Capture the cell that displays the provided text and extract its [X, Y] central coordinate. 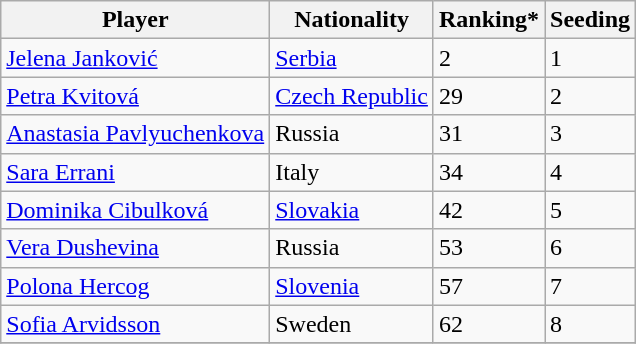
Sofia Arvidsson [136, 324]
62 [488, 324]
Polona Hercog [136, 286]
Seeding [590, 20]
53 [488, 248]
Sweden [352, 324]
Slovenia [352, 286]
Ranking* [488, 20]
Dominika Cibulková [136, 210]
Italy [352, 172]
Vera Dushevina [136, 248]
42 [488, 210]
31 [488, 134]
4 [590, 172]
Slovakia [352, 210]
Petra Kvitová [136, 96]
8 [590, 324]
Czech Republic [352, 96]
5 [590, 210]
6 [590, 248]
1 [590, 58]
Anastasia Pavlyuchenkova [136, 134]
3 [590, 134]
Serbia [352, 58]
7 [590, 286]
Player [136, 20]
34 [488, 172]
Jelena Janković [136, 58]
Sara Errani [136, 172]
Nationality [352, 20]
57 [488, 286]
29 [488, 96]
